Scan for the cell matching the given text and deliver its [X, Y] coordinate at center. 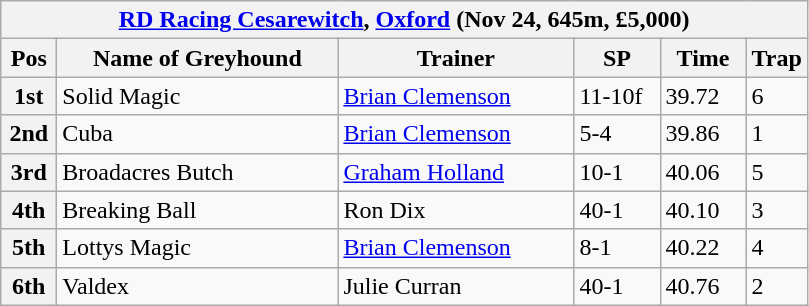
6th [29, 286]
Solid Magic [198, 96]
8-1 [617, 248]
RD Racing Cesarewitch, Oxford (Nov 24, 645m, £5,000) [404, 20]
Ron Dix [456, 210]
Lottys Magic [198, 248]
5-4 [617, 134]
10-1 [617, 172]
1 [776, 134]
Graham Holland [456, 172]
6 [776, 96]
40.22 [703, 248]
Breaking Ball [198, 210]
Trap [776, 58]
SP [617, 58]
Trainer [456, 58]
39.86 [703, 134]
2 [776, 286]
5 [776, 172]
Julie Curran [456, 286]
Name of Greyhound [198, 58]
4th [29, 210]
Cuba [198, 134]
11-10f [617, 96]
Time [703, 58]
Pos [29, 58]
1st [29, 96]
3 [776, 210]
40.06 [703, 172]
3rd [29, 172]
2nd [29, 134]
39.72 [703, 96]
Broadacres Butch [198, 172]
Valdex [198, 286]
40.10 [703, 210]
5th [29, 248]
40.76 [703, 286]
4 [776, 248]
